For the text-containing cell, return its midpoint in [X, Y] coordinate format. 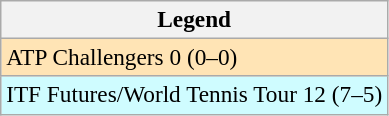
Legend [194, 19]
ATP Challengers 0 (0–0) [194, 57]
ITF Futures/World Tennis Tour 12 (7–5) [194, 95]
